Provide the [X, Y] coordinate of the cell's center where the given text is located.  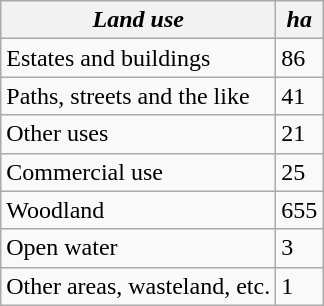
41 [300, 96]
ha [300, 20]
21 [300, 134]
Commercial use [138, 172]
Other areas, wasteland, etc. [138, 286]
655 [300, 210]
Estates and buildings [138, 58]
3 [300, 248]
1 [300, 286]
Other uses [138, 134]
Woodland [138, 210]
Paths, streets and the like [138, 96]
Land use [138, 20]
Open water [138, 248]
25 [300, 172]
86 [300, 58]
